Search for the cell housing the specified text and yield its [x, y] center coordinate. 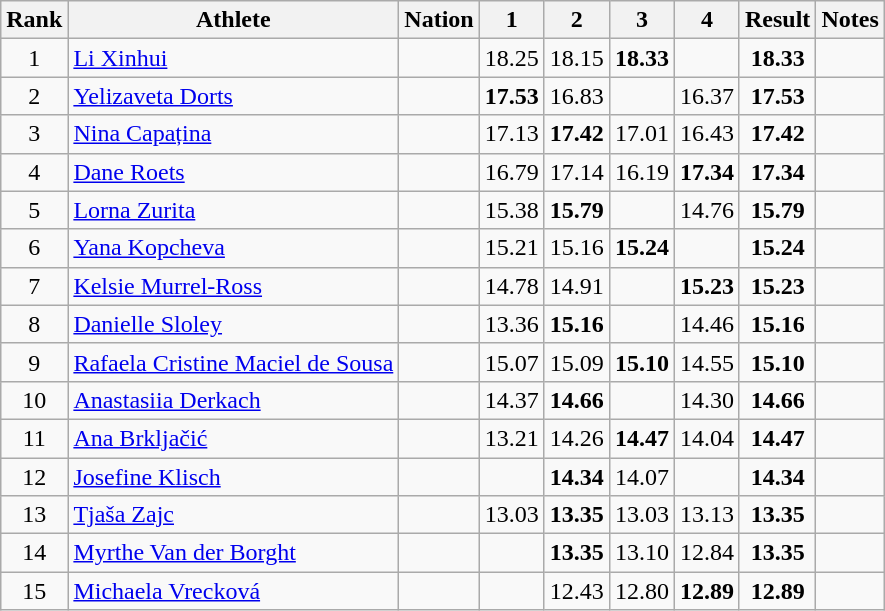
Nina Capațina [234, 134]
Danielle Sloley [234, 324]
12.43 [576, 591]
18.25 [512, 58]
14 [34, 553]
6 [34, 248]
13.21 [512, 438]
15.38 [512, 210]
15.07 [512, 362]
14.04 [706, 438]
17.01 [642, 134]
17.14 [576, 172]
14.55 [706, 362]
Kelsie Murrel-Ross [234, 286]
14.76 [706, 210]
12 [34, 477]
Lorna Zurita [234, 210]
Michaela Vrecková [234, 591]
13.13 [706, 515]
Athlete [234, 20]
14.30 [706, 400]
Rank [34, 20]
Josefine Klisch [234, 477]
18.15 [576, 58]
Tjaša Zajc [234, 515]
17.13 [512, 134]
Notes [850, 20]
16.19 [642, 172]
5 [34, 210]
15 [34, 591]
13.10 [642, 553]
14.26 [576, 438]
Nation [439, 20]
11 [34, 438]
7 [34, 286]
14.37 [512, 400]
13.36 [512, 324]
12.84 [706, 553]
16.83 [576, 96]
8 [34, 324]
14.07 [642, 477]
14.91 [576, 286]
Result [777, 20]
Anastasiia Derkach [234, 400]
16.37 [706, 96]
Rafaela Cristine Maciel de Sousa [234, 362]
Yana Kopcheva [234, 248]
12.80 [642, 591]
15.09 [576, 362]
14.78 [512, 286]
Myrthe Van der Borght [234, 553]
10 [34, 400]
16.79 [512, 172]
14.46 [706, 324]
15.21 [512, 248]
Li Xinhui [234, 58]
Ana Brkljačić [234, 438]
Dane Roets [234, 172]
Yelizaveta Dorts [234, 96]
16.43 [706, 134]
9 [34, 362]
13 [34, 515]
